Search for the cell housing the specified text and yield its (X, Y) center coordinate. 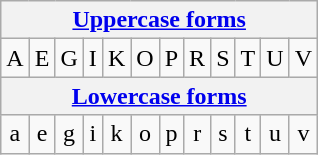
S (223, 58)
t (248, 134)
p (171, 134)
O (145, 58)
Uppercase forms (160, 20)
e (42, 134)
g (69, 134)
I (92, 58)
o (145, 134)
U (275, 58)
Lowercase forms (160, 96)
A (15, 58)
G (69, 58)
E (42, 58)
R (198, 58)
a (15, 134)
k (116, 134)
P (171, 58)
v (303, 134)
s (223, 134)
u (275, 134)
i (92, 134)
r (198, 134)
T (248, 58)
V (303, 58)
K (116, 58)
